Output the (x, y) coordinate of the center of the cell containing the given text.  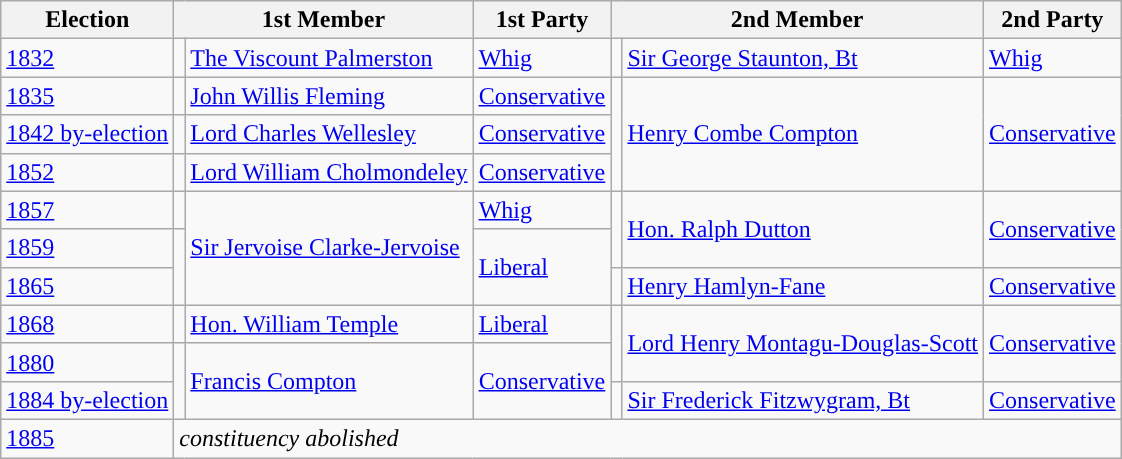
Lord Charles Wellesley (329, 134)
Election (88, 20)
Hon. Ralph Dutton (803, 229)
1852 (88, 172)
Lord Henry Montagu-Douglas-Scott (803, 343)
1st Member (324, 20)
2nd Member (798, 20)
1885 (88, 438)
1880 (88, 362)
1865 (88, 286)
2nd Party (1053, 20)
Sir Jervoise Clarke-Jervoise (329, 248)
1857 (88, 210)
Henry Hamlyn-Fane (803, 286)
1859 (88, 248)
1868 (88, 324)
Francis Compton (329, 381)
The Viscount Palmerston (329, 58)
1832 (88, 58)
1st Party (542, 20)
Henry Combe Compton (803, 134)
1842 by-election (88, 134)
Hon. William Temple (329, 324)
1884 by-election (88, 400)
constituency abolished (648, 438)
1835 (88, 96)
Lord William Cholmondeley (329, 172)
John Willis Fleming (329, 96)
Sir Frederick Fitzwygram, Bt (803, 400)
Sir George Staunton, Bt (803, 58)
